Detect which cell encompasses the target text, then output its [x, y] center coordinate. 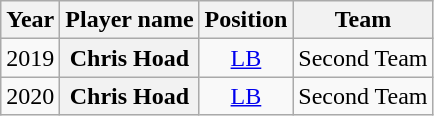
Position [246, 20]
2020 [30, 96]
2019 [30, 58]
Team [363, 20]
Player name [130, 20]
Year [30, 20]
